Scan for the cell matching the given text and deliver its [X, Y] coordinate at center. 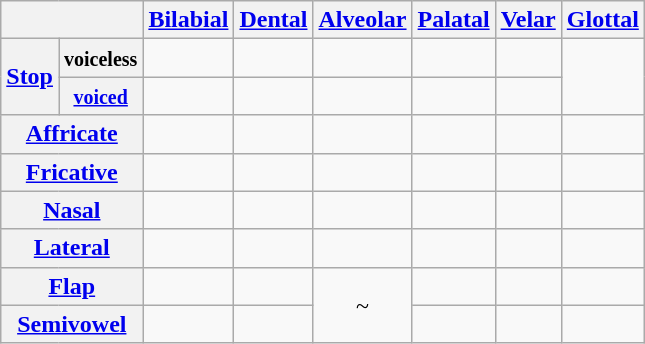
Lateral [72, 248]
Alveolar [362, 20]
Bilabial [188, 20]
Palatal [454, 20]
Affricate [72, 134]
Dental [274, 20]
Nasal [72, 210]
Stop [30, 77]
Velar [528, 20]
Glottal [602, 20]
Fricative [72, 172]
Semivowel [72, 324]
Flap [72, 286]
~ [362, 305]
voiceless [100, 58]
voiced [100, 96]
